Return the [X, Y] coordinate for the center point of the cell that contains the specified text.  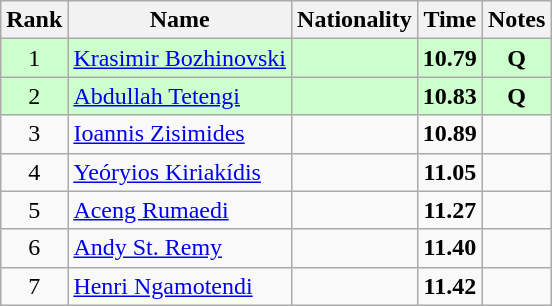
2 [34, 96]
Nationality [355, 20]
Aceng Rumaedi [180, 210]
3 [34, 134]
Ioannis Zisimides [180, 134]
11.42 [450, 286]
Time [450, 20]
Notes [516, 20]
4 [34, 172]
10.83 [450, 96]
10.79 [450, 58]
5 [34, 210]
Yeóryios Kiriakídis [180, 172]
Rank [34, 20]
6 [34, 248]
10.89 [450, 134]
1 [34, 58]
11.05 [450, 172]
Andy St. Remy [180, 248]
11.40 [450, 248]
11.27 [450, 210]
7 [34, 286]
Abdullah Tetengi [180, 96]
Henri Ngamotendi [180, 286]
Name [180, 20]
Krasimir Bozhinovski [180, 58]
